Output the [x, y] coordinate of the center of the cell containing the given text.  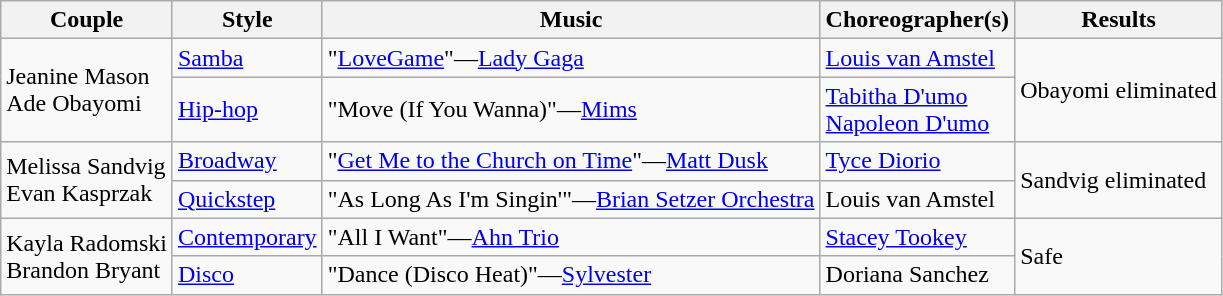
Results [1119, 20]
Broadway [247, 161]
Obayomi eliminated [1119, 90]
Doriana Sanchez [918, 275]
"Get Me to the Church on Time"—Matt Dusk [571, 161]
"As Long As I'm Singin'"—Brian Setzer Orchestra [571, 199]
Hip-hop [247, 110]
Quickstep [247, 199]
Jeanine MasonAde Obayomi [87, 90]
"All I Want"—Ahn Trio [571, 237]
Couple [87, 20]
"Move (If You Wanna)"—Mims [571, 110]
Stacey Tookey [918, 237]
Samba [247, 58]
"LoveGame"—Lady Gaga [571, 58]
Tyce Diorio [918, 161]
Music [571, 20]
Melissa SandvigEvan Kasprzak [87, 180]
Tabitha D'umoNapoleon D'umo [918, 110]
Choreographer(s) [918, 20]
Contemporary [247, 237]
Style [247, 20]
Disco [247, 275]
Kayla RadomskiBrandon Bryant [87, 256]
Safe [1119, 256]
Sandvig eliminated [1119, 180]
"Dance (Disco Heat)"—Sylvester [571, 275]
